Determine the (X, Y) coordinate at the center of the cell enclosing the given text.  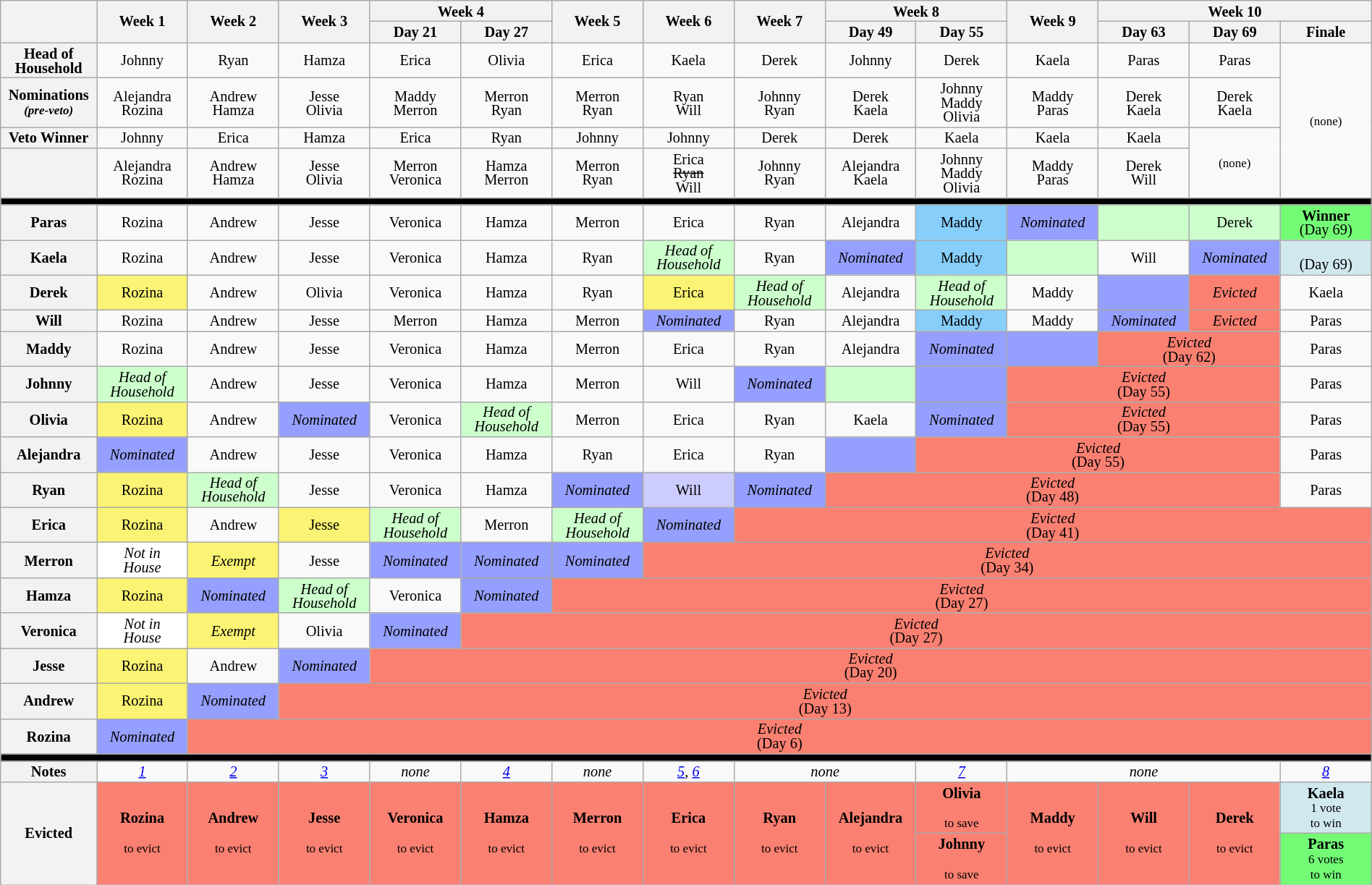
Day 49 (871, 32)
Andrewto evict (233, 833)
Ericato evict (688, 833)
Evicted(Day 48) (1052, 489)
DerekWill (1144, 173)
Head of Household (688, 258)
Week 6 (688, 21)
Evicted(Day 62) (1190, 349)
Evicted(Day 34) (1007, 560)
Week 8 (916, 10)
Hamzato evict (507, 833)
Rozinato evict (143, 833)
Day 69 (1235, 32)
Day 63 (1144, 32)
Week 7 (779, 21)
(Day 69) (1326, 258)
RyanWill (688, 102)
Oliviato save (962, 808)
Day 21 (415, 32)
Alejandrato evict (871, 833)
Willto evict (1144, 833)
Finale (1326, 32)
Week 1 (143, 21)
Week 3 (324, 21)
Evicted(Day 20) (871, 666)
MaddyMerron (415, 102)
1 (143, 771)
4 (507, 771)
Merronto evict (598, 833)
Veto Winner (49, 137)
5, 6 (688, 771)
Day 55 (962, 32)
Evicted(Day 41) (1052, 525)
Day 27 (507, 32)
Ryanto evict (779, 833)
Week 5 (598, 21)
Week 10 (1235, 10)
Paras6 votesto win (1326, 858)
7 (962, 771)
Notes (49, 771)
Evicted(Day 6) (779, 737)
Evicted(Day 13) (825, 700)
3 (324, 771)
MerronVeronica (415, 173)
Veronicato evict (415, 833)
AlejandraKaela (871, 173)
HamzaMerron (507, 173)
Maddyto evict (1053, 833)
Week 4 (461, 10)
Week 2 (233, 21)
Nominations(pre-veto) (49, 102)
Week 9 (1053, 21)
Kaela1 voteto win (1326, 808)
EricaRyanWill (688, 173)
Derekto evict (1235, 833)
8 (1326, 771)
Winner(Day 69) (1326, 221)
Jesseto evict (324, 833)
2 (233, 771)
Johnnyto save (962, 858)
